Identify which cell holds the provided text, then report its (x, y) central coordinate. 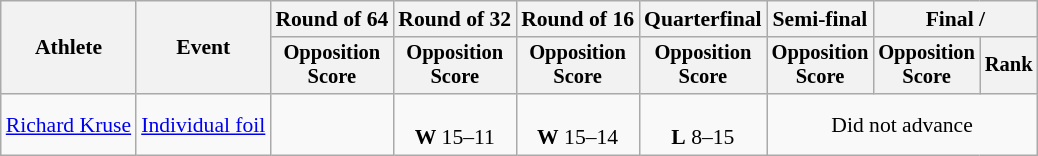
Event (203, 48)
Richard Kruse (68, 124)
Quarterfinal (703, 19)
Rank (1009, 66)
W 15–14 (578, 124)
W 15–11 (454, 124)
Did not advance (902, 124)
Round of 32 (454, 19)
Final / (955, 19)
Individual foil (203, 124)
Semi-final (820, 19)
Round of 64 (332, 19)
Athlete (68, 48)
Round of 16 (578, 19)
L 8–15 (703, 124)
